Return [X, Y] of the center of cell containing provided text 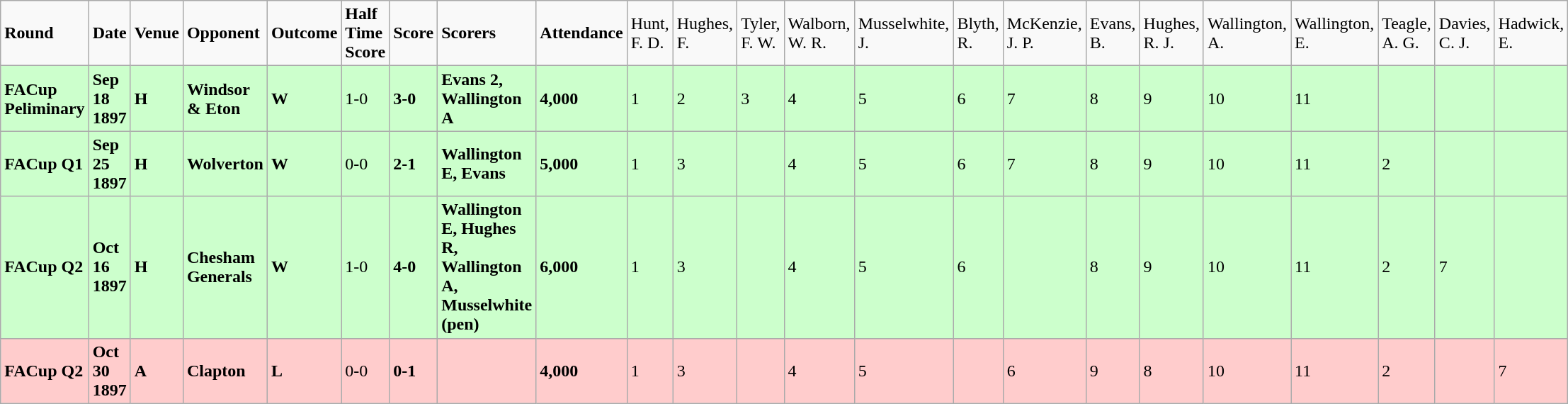
Oct 16 1897 [109, 267]
Chesham Generals [225, 267]
L [304, 371]
Wallington E, Hughes R, Wallington A, Musselwhite (pen) [487, 267]
Evans 2, Wallington A [487, 99]
2-1 [414, 164]
5,000 [581, 164]
Walborn, W. R. [819, 33]
Attendance [581, 33]
Round [45, 33]
Wallington E, Evans [487, 164]
Teagle, A. G. [1407, 33]
Davies, C. J. [1465, 33]
3-0 [414, 99]
Half Time Score [365, 33]
Tyler, F. W. [761, 33]
Oct 30 1897 [109, 371]
Date [109, 33]
Hughes, R. J. [1171, 33]
Hughes, F. [705, 33]
Wolverton [225, 164]
Hadwick, E. [1531, 33]
6,000 [581, 267]
0-1 [414, 371]
Outcome [304, 33]
4-0 [414, 267]
Sep 18 1897 [109, 99]
A [157, 371]
Clapton [225, 371]
FACup Peliminary [45, 99]
Windsor & Eton [225, 99]
Venue [157, 33]
FACup Q1 [45, 164]
Hunt, F. D. [650, 33]
Musselwhite, J. [904, 33]
Sep 25 1897 [109, 164]
Blyth, R. [978, 33]
Score [414, 33]
Evans, B. [1113, 33]
Wallington, E. [1334, 33]
Opponent [225, 33]
Wallington, A. [1246, 33]
Scorers [487, 33]
McKenzie, J. P. [1044, 33]
